Extract the [X, Y] coordinate from the center of the cell holding the provided text.  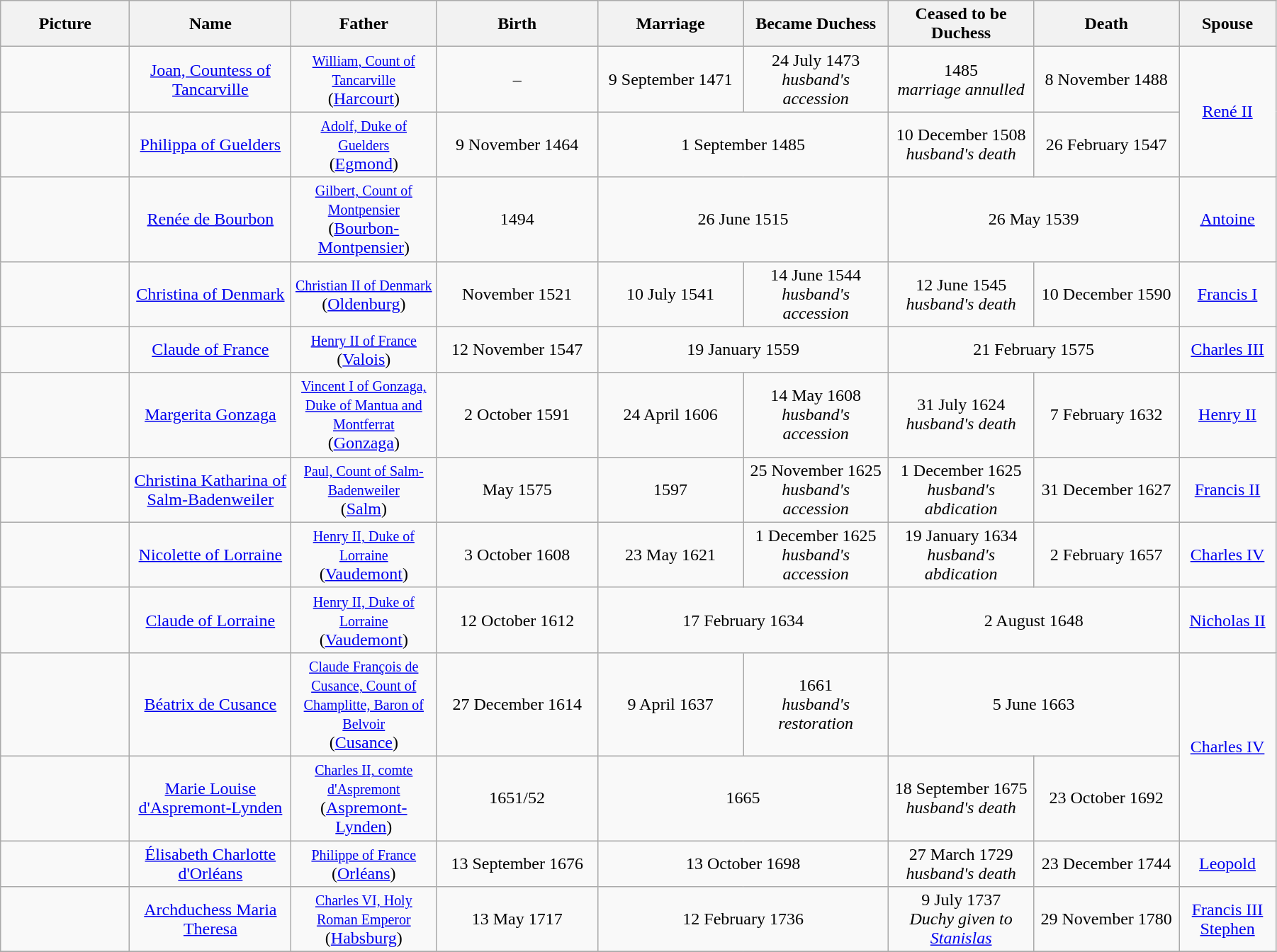
1 December 1625husband's abdication [961, 489]
2 October 1591 [517, 415]
1661husband's restoration [816, 704]
Name [210, 24]
14 May 1608husband's accession [816, 415]
23 May 1621 [670, 555]
29 November 1780 [1107, 919]
3 October 1608 [517, 555]
1494 [517, 220]
9 September 1471 [670, 79]
24 April 1606 [670, 415]
– [517, 79]
27 December 1614 [517, 704]
1597 [670, 489]
2 February 1657 [1107, 555]
31 July 1624husband's death [961, 415]
Charles III [1227, 350]
5 June 1663 [1034, 704]
Marriage [670, 24]
19 January 1634husband's abdication [961, 555]
Death [1107, 24]
Claude of Lorraine [210, 620]
13 October 1698 [743, 863]
Birth [517, 24]
Ceased to be Duchess [961, 24]
19 January 1559 [743, 350]
1 September 1485 [743, 144]
21 February 1575 [1034, 350]
1485marriage annulled [961, 79]
14 June 1544husband's accession [816, 294]
12 November 1547 [517, 350]
René II [1227, 112]
10 December 1508husband's death [961, 144]
Philippe of France(Orléans) [364, 863]
13 May 1717 [517, 919]
Claude of France [210, 350]
Renée de Bourbon [210, 220]
Francis III Stephen [1227, 919]
9 July 1737Duchy given to Stanislas [961, 919]
10 July 1541 [670, 294]
8 November 1488 [1107, 79]
26 February 1547 [1107, 144]
7 February 1632 [1107, 415]
Charles VI, Holy Roman Emperor(Habsburg) [364, 919]
Picture [65, 24]
26 May 1539 [1034, 220]
24 July 1473husband's accession [816, 79]
Christina Katharina of Salm-Badenweiler [210, 489]
12 February 1736 [743, 919]
Spouse [1227, 24]
Leopold [1227, 863]
Élisabeth Charlotte d'Orléans [210, 863]
Joan, Countess of Tancarville [210, 79]
23 December 1744 [1107, 863]
10 December 1590 [1107, 294]
27 March 1729husband's death [961, 863]
Francis I [1227, 294]
Paul, Count of Salm-Badenweiler(Salm) [364, 489]
Charles II, comte d'Aspremont(Aspremont-Lynden) [364, 798]
Claude François de Cusance, Count of Champlitte, Baron of Belvoir(Cusance) [364, 704]
12 June 1545husband's death [961, 294]
1665 [743, 798]
Became Duchess [816, 24]
Henry II [1227, 415]
1651/52 [517, 798]
23 October 1692 [1107, 798]
2 August 1648 [1034, 620]
9 April 1637 [670, 704]
Nicholas II [1227, 620]
Christina of Denmark [210, 294]
13 September 1676 [517, 863]
Francis II [1227, 489]
Gilbert, Count of Montpensier(Bourbon-Montpensier) [364, 220]
November 1521 [517, 294]
9 November 1464 [517, 144]
25 November 1625husband's accession [816, 489]
Marie Louise d'Aspremont-Lynden [210, 798]
Christian II of Denmark(Oldenburg) [364, 294]
Adolf, Duke of Guelders(Egmond) [364, 144]
Father [364, 24]
26 June 1515 [743, 220]
May 1575 [517, 489]
Vincent I of Gonzaga, Duke of Mantua and Montferrat(Gonzaga) [364, 415]
Béatrix de Cusance [210, 704]
Philippa of Guelders [210, 144]
Nicolette of Lorraine [210, 555]
12 October 1612 [517, 620]
Antoine [1227, 220]
18 September 1675husband's death [961, 798]
31 December 1627 [1107, 489]
17 February 1634 [743, 620]
Margerita Gonzaga [210, 415]
William, Count of Tancarville(Harcourt) [364, 79]
Archduchess Maria Theresa [210, 919]
1 December 1625husband's accession [816, 555]
Henry II of France(Valois) [364, 350]
